Identify which cell holds the provided text, then report its [X, Y] central coordinate. 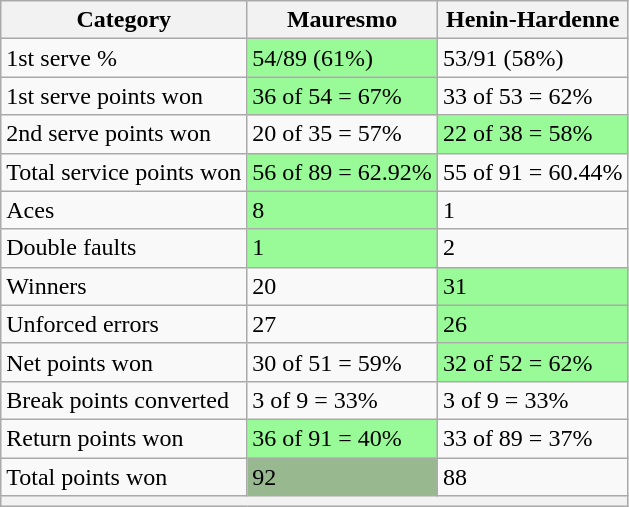
Mauresmo [342, 20]
36 of 91 = 40% [342, 438]
33 of 53 = 62% [532, 96]
Unforced errors [124, 324]
8 [342, 210]
55 of 91 = 60.44% [532, 172]
32 of 52 = 62% [532, 362]
Double faults [124, 248]
54/89 (61%) [342, 58]
1st serve points won [124, 96]
Total points won [124, 477]
53/91 (58%) [532, 58]
26 [532, 324]
Break points converted [124, 400]
Total service points won [124, 172]
Henin-Hardenne [532, 20]
Net points won [124, 362]
20 [342, 286]
88 [532, 477]
30 of 51 = 59% [342, 362]
36 of 54 = 67% [342, 96]
Winners [124, 286]
2nd serve points won [124, 134]
22 of 38 = 58% [532, 134]
Return points won [124, 438]
33 of 89 = 37% [532, 438]
Aces [124, 210]
31 [532, 286]
92 [342, 477]
27 [342, 324]
20 of 35 = 57% [342, 134]
1st serve % [124, 58]
2 [532, 248]
56 of 89 = 62.92% [342, 172]
Category [124, 20]
